Provide the (X, Y) coordinate of the cell's center where the given text is located.  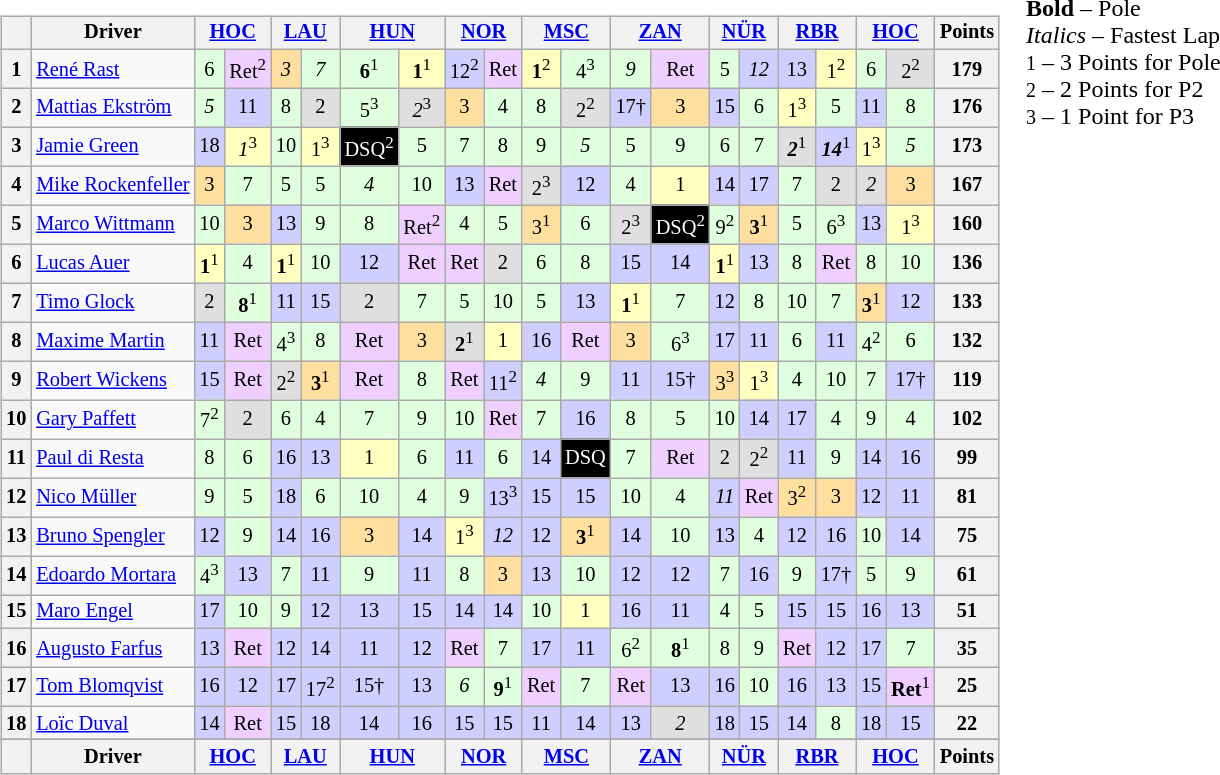
172 (320, 686)
92 (725, 224)
32 (797, 498)
136 (967, 264)
53 (370, 108)
167 (967, 186)
Maxime Martin (112, 342)
62 (631, 648)
DSQ (585, 458)
179 (967, 68)
Robert Wickens (112, 380)
102 (967, 420)
176 (967, 108)
141 (836, 146)
Ret1 (910, 686)
132 (967, 342)
Loïc Duval (112, 723)
Augusto Farfus (112, 648)
122 (464, 68)
Maro Engel (112, 612)
Edoardo Mortara (112, 576)
Gary Paffett (112, 420)
Paul di Resta (112, 458)
33 (725, 380)
René Rast (112, 68)
119 (967, 380)
99 (967, 458)
160 (967, 224)
Tom Blomqvist (112, 686)
Mattias Ekström (112, 108)
Lucas Auer (112, 264)
Bruno Spengler (112, 536)
75 (967, 536)
25 (967, 686)
Mike Rockenfeller (112, 186)
51 (967, 612)
Marco Wittmann (112, 224)
91 (504, 686)
Nico Müller (112, 498)
Timo Glock (112, 302)
Jamie Green (112, 146)
42 (871, 342)
72 (209, 420)
173 (967, 146)
112 (504, 380)
35 (967, 648)
